Pinpoint the cell where the given text exists, returning its [X, Y] midpoint coordinate. 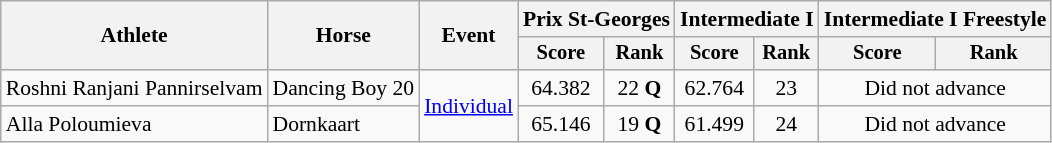
Horse [343, 36]
Roshni Ranjani Pannirselvam [134, 88]
22 Q [640, 88]
61.499 [714, 124]
Individual [468, 106]
64.382 [561, 88]
62.764 [714, 88]
Intermediate I [747, 19]
Dornkaart [343, 124]
Dancing Boy 20 [343, 88]
Intermediate I Freestyle [936, 19]
24 [786, 124]
Prix St-Georges [596, 19]
Athlete [134, 36]
Event [468, 36]
23 [786, 88]
Alla Poloumieva [134, 124]
19 Q [640, 124]
65.146 [561, 124]
